Detect which cell encompasses the target text, then output its (x, y) center coordinate. 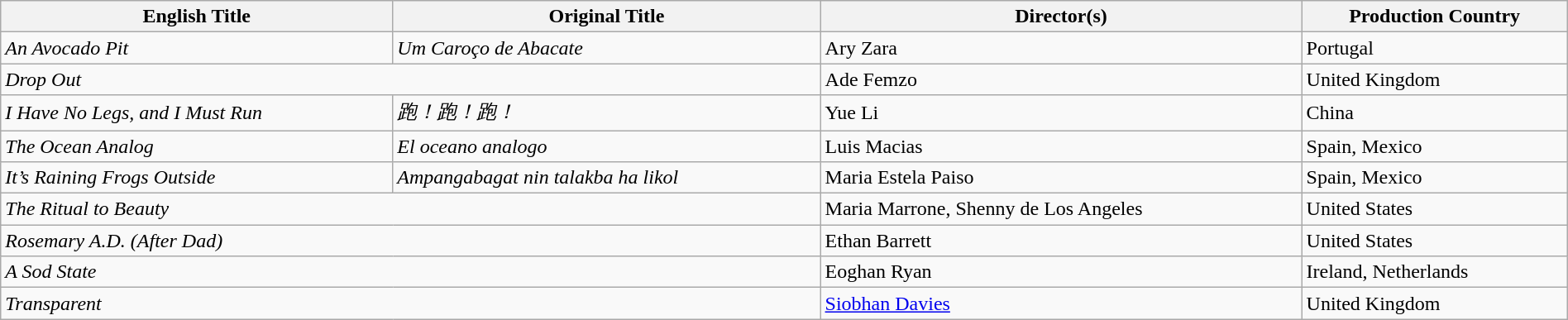
Ampangabagat nin talakba ha likol (607, 178)
I Have No Legs, and I Must Run (197, 112)
跑！跑！跑！ (607, 112)
China (1434, 112)
Portugal (1434, 48)
A Sod State (410, 272)
Um Caroço de Abacate (607, 48)
The Ocean Analog (197, 146)
Ireland, Netherlands (1434, 272)
Siobhan Davies (1061, 303)
An Avocado Pit (197, 48)
Original Title (607, 17)
Maria Estela Paiso (1061, 178)
Rosemary A.D. (After Dad) (410, 241)
Maria Marrone, Shenny de Los Angeles (1061, 209)
El oceano analogo (607, 146)
The Ritual to Beauty (410, 209)
Ethan Barrett (1061, 241)
Director(s) (1061, 17)
Drop Out (410, 79)
Transparent (410, 303)
Yue Li (1061, 112)
English Title (197, 17)
Production Country (1434, 17)
Ade Femzo (1061, 79)
It’s Raining Frogs Outside (197, 178)
Ary Zara (1061, 48)
Luis Macias (1061, 146)
Eoghan Ryan (1061, 272)
